Provide the [X, Y] coordinate of the cell's center where the given text is located.  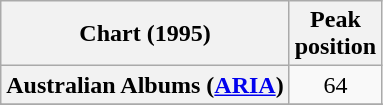
64 [335, 85]
Chart (1995) [145, 34]
Australian Albums (ARIA) [145, 85]
Peakposition [335, 34]
